Return the (x, y) coordinate for the center point of the cell that contains the specified text.  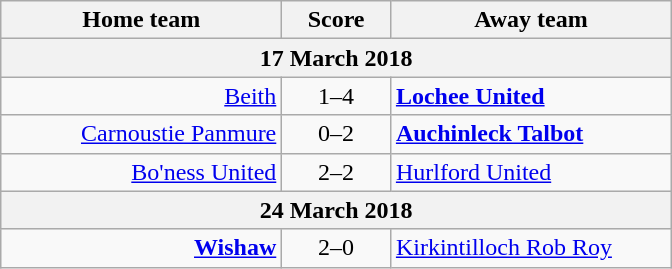
Auchinleck Talbot (530, 134)
17 March 2018 (336, 58)
Hurlford United (530, 172)
Bo'ness United (142, 172)
Score (336, 20)
Kirkintilloch Rob Roy (530, 248)
2–2 (336, 172)
1–4 (336, 96)
Home team (142, 20)
Carnoustie Panmure (142, 134)
Lochee United (530, 96)
24 March 2018 (336, 210)
0–2 (336, 134)
Beith (142, 96)
Wishaw (142, 248)
2–0 (336, 248)
Away team (530, 20)
